Locate the cell with the specified text and output its [X, Y] center coordinate. 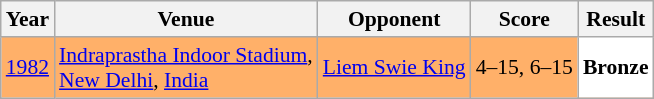
1982 [28, 68]
Venue [186, 19]
Result [616, 19]
Indraprastha Indoor Stadium, New Delhi, India [186, 68]
Score [524, 19]
Opponent [394, 19]
4–15, 6–15 [524, 68]
Liem Swie King [394, 68]
Bronze [616, 68]
Year [28, 19]
